Determine the [x, y] coordinate at the center of the cell enclosing the given text.  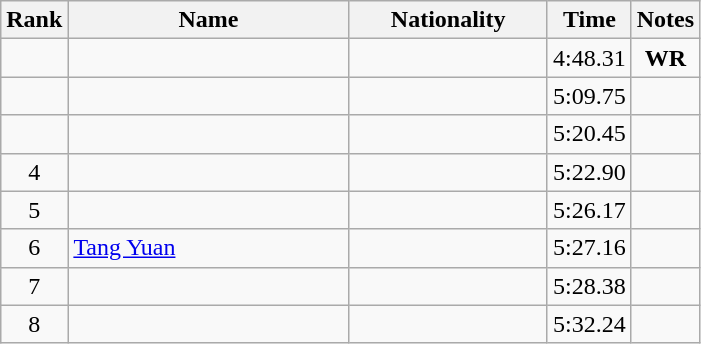
Notes [665, 20]
Time [589, 20]
4:48.31 [589, 58]
5 [34, 210]
5:26.17 [589, 210]
8 [34, 324]
Name [208, 20]
5:27.16 [589, 248]
5:20.45 [589, 134]
5:28.38 [589, 286]
Nationality [448, 20]
Rank [34, 20]
5:09.75 [589, 96]
4 [34, 172]
5:22.90 [589, 172]
WR [665, 58]
5:32.24 [589, 324]
6 [34, 248]
Tang Yuan [208, 248]
7 [34, 286]
